Pinpoint the cell where the given text exists, returning its (X, Y) midpoint coordinate. 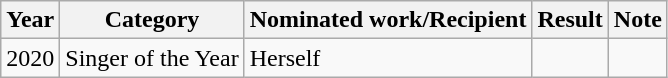
Note (638, 20)
2020 (30, 58)
Year (30, 20)
Singer of the Year (152, 58)
Nominated work/Recipient (388, 20)
Category (152, 20)
Result (570, 20)
Herself (388, 58)
